Pinpoint the cell where the given text exists, returning its (X, Y) midpoint coordinate. 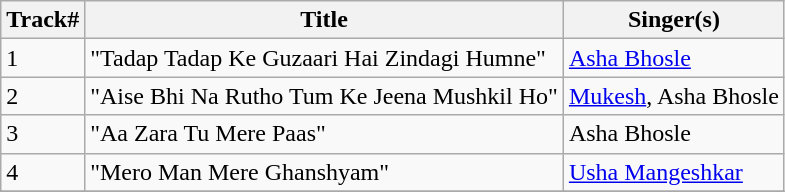
"Aa Zara Tu Mere Paas" (324, 134)
Title (324, 20)
"Aise Bhi Na Rutho Tum Ke Jeena Mushkil Ho" (324, 96)
"Mero Man Mere Ghanshyam" (324, 172)
"Tadap Tadap Ke Guzaari Hai Zindagi Humne" (324, 58)
2 (43, 96)
1 (43, 58)
Singer(s) (674, 20)
Mukesh, Asha Bhosle (674, 96)
Usha Mangeshkar (674, 172)
Track# (43, 20)
3 (43, 134)
4 (43, 172)
